For the text-containing cell, return its midpoint in (X, Y) coordinate format. 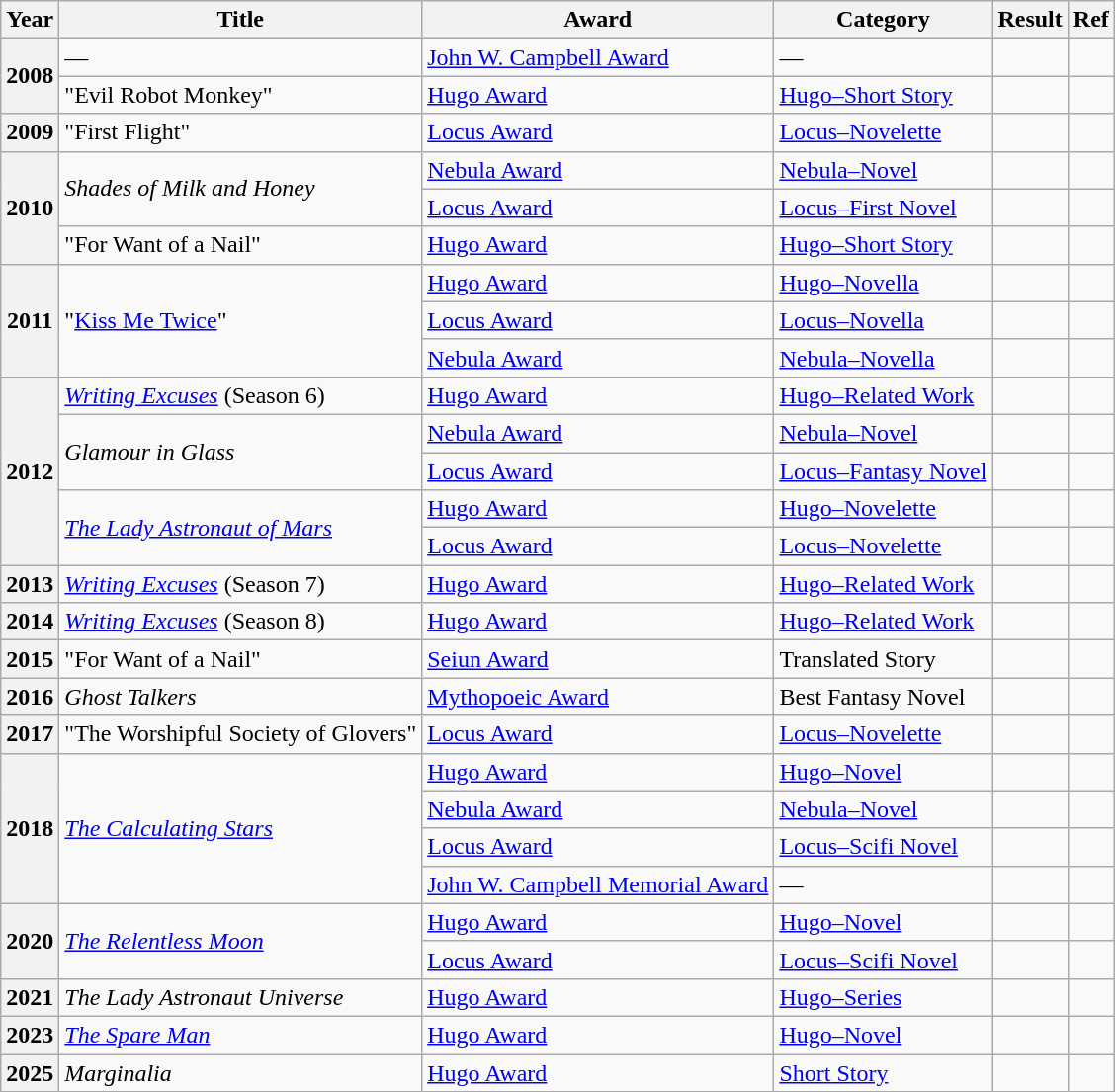
Shades of Milk and Honey (241, 189)
2008 (30, 76)
2014 (30, 622)
2015 (30, 659)
2012 (30, 470)
Nebula–Novella (884, 358)
Award (598, 20)
Locus–Novella (884, 320)
Result (1030, 20)
2018 (30, 828)
2013 (30, 584)
The Calculating Stars (241, 828)
2020 (30, 941)
The Spare Man (241, 1035)
Hugo–Novelette (884, 509)
The Lady Astronaut Universe (241, 997)
John W. Campbell Award (598, 57)
The Lady Astronaut of Mars (241, 528)
"Evil Robot Monkey" (241, 95)
Category (884, 20)
Mythopoeic Award (598, 697)
Seiun Award (598, 659)
2025 (30, 1072)
Locus–Fantasy Novel (884, 471)
Hugo–Series (884, 997)
Glamour in Glass (241, 452)
The Relentless Moon (241, 941)
Writing Excuses (Season 6) (241, 395)
Translated Story (884, 659)
2010 (30, 208)
Writing Excuses (Season 7) (241, 584)
2009 (30, 132)
2021 (30, 997)
John W. Campbell Memorial Award (598, 884)
Title (241, 20)
Hugo–Novella (884, 283)
Writing Excuses (Season 8) (241, 622)
2017 (30, 734)
"Kiss Me Twice" (241, 320)
2011 (30, 320)
2016 (30, 697)
Locus–First Novel (884, 208)
Ghost Talkers (241, 697)
Ref (1091, 20)
"First Flight" (241, 132)
Short Story (884, 1072)
Best Fantasy Novel (884, 697)
Year (30, 20)
Marginalia (241, 1072)
"The Worshipful Society of Glovers" (241, 734)
2023 (30, 1035)
